Return (x, y) of the center of cell containing provided text 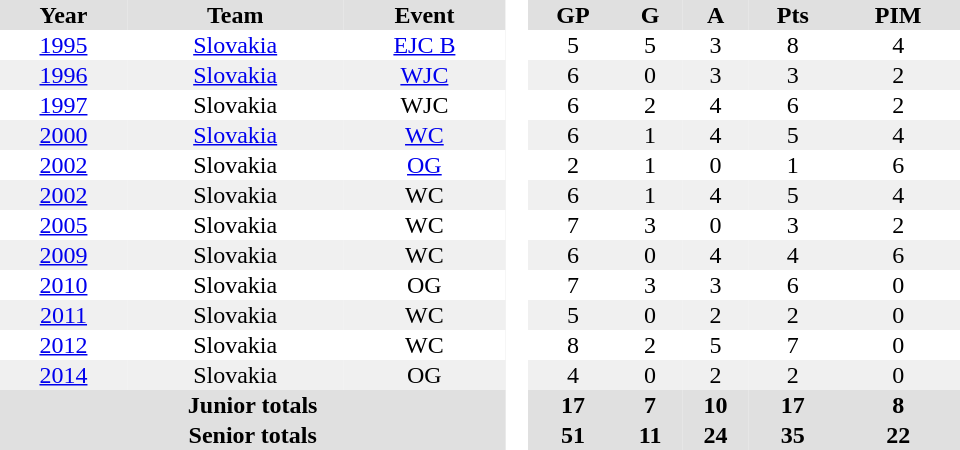
2005 (64, 225)
2014 (64, 375)
Senior totals (252, 435)
A (716, 15)
GP (573, 15)
2011 (64, 315)
2000 (64, 135)
2012 (64, 345)
1997 (64, 105)
24 (716, 435)
22 (898, 435)
11 (650, 435)
2010 (64, 285)
1996 (64, 75)
EJC B (424, 45)
1995 (64, 45)
Junior totals (252, 405)
2009 (64, 255)
Team (236, 15)
Event (424, 15)
G (650, 15)
PIM (898, 15)
35 (792, 435)
51 (573, 435)
Year (64, 15)
10 (716, 405)
Pts (792, 15)
